Pinpoint the cell where the given text exists, returning its [x, y] midpoint coordinate. 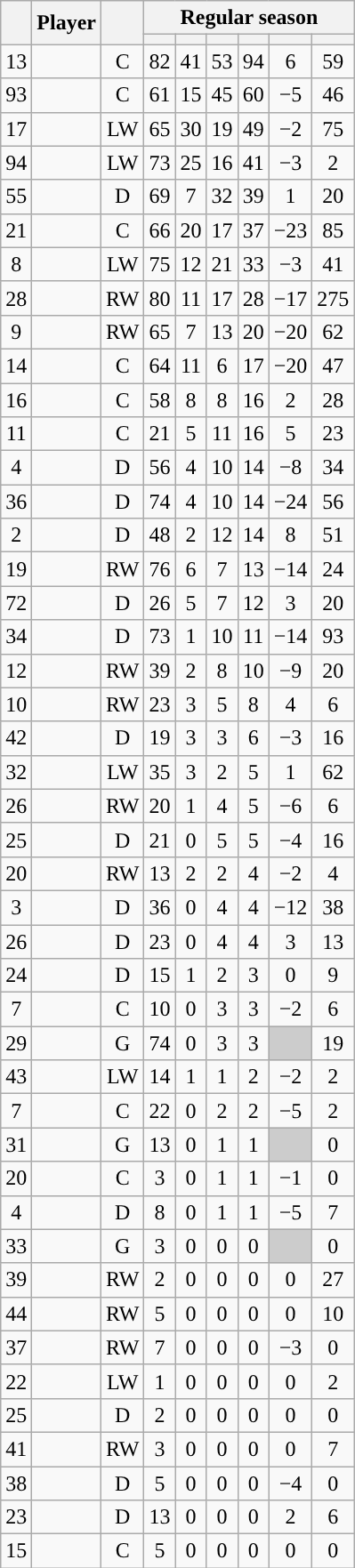
30 [190, 129]
66 [160, 230]
61 [160, 95]
27 [333, 1280]
−1 [290, 1178]
275 [333, 298]
46 [333, 95]
−12 [290, 907]
Regular season [249, 18]
−9 [290, 671]
69 [160, 197]
51 [333, 535]
85 [333, 230]
59 [333, 61]
31 [16, 1145]
−24 [290, 502]
48 [160, 535]
72 [16, 603]
58 [160, 399]
42 [16, 738]
−23 [290, 230]
−6 [290, 806]
53 [222, 61]
45 [222, 95]
82 [160, 61]
80 [160, 298]
60 [253, 95]
55 [16, 197]
35 [160, 772]
−8 [290, 468]
43 [16, 1077]
Player [67, 23]
47 [333, 366]
76 [160, 569]
−17 [290, 298]
29 [16, 1043]
49 [253, 129]
64 [160, 366]
44 [16, 1314]
